Scan for the cell matching the given text and deliver its [X, Y] coordinate at center. 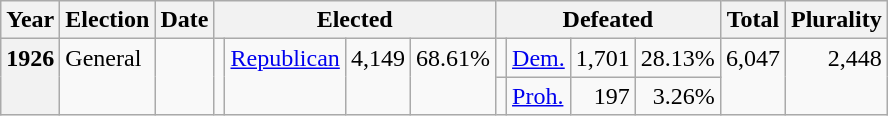
197 [602, 96]
1926 [30, 77]
General [108, 77]
3.26% [678, 96]
Election [108, 20]
4,149 [378, 77]
Defeated [608, 20]
Republican [285, 77]
Date [184, 20]
68.61% [452, 77]
6,047 [752, 77]
28.13% [678, 58]
Year [30, 20]
Elected [355, 20]
Total [752, 20]
Dem. [539, 58]
1,701 [602, 58]
2,448 [836, 77]
Proh. [539, 96]
Plurality [836, 20]
